Capture the cell that displays the provided text and extract its [x, y] central coordinate. 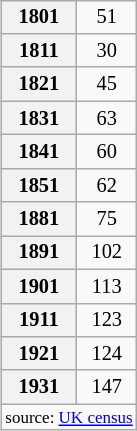
1891 [38, 253]
1851 [38, 185]
1931 [38, 387]
1811 [38, 51]
1911 [38, 320]
123 [107, 320]
60 [107, 152]
30 [107, 51]
147 [107, 387]
45 [107, 84]
1821 [38, 84]
102 [107, 253]
1921 [38, 354]
75 [107, 219]
1801 [38, 17]
1901 [38, 286]
62 [107, 185]
63 [107, 118]
1881 [38, 219]
source: UK census [69, 417]
1841 [38, 152]
51 [107, 17]
113 [107, 286]
124 [107, 354]
1831 [38, 118]
